Search for the cell housing the specified text and yield its [X, Y] center coordinate. 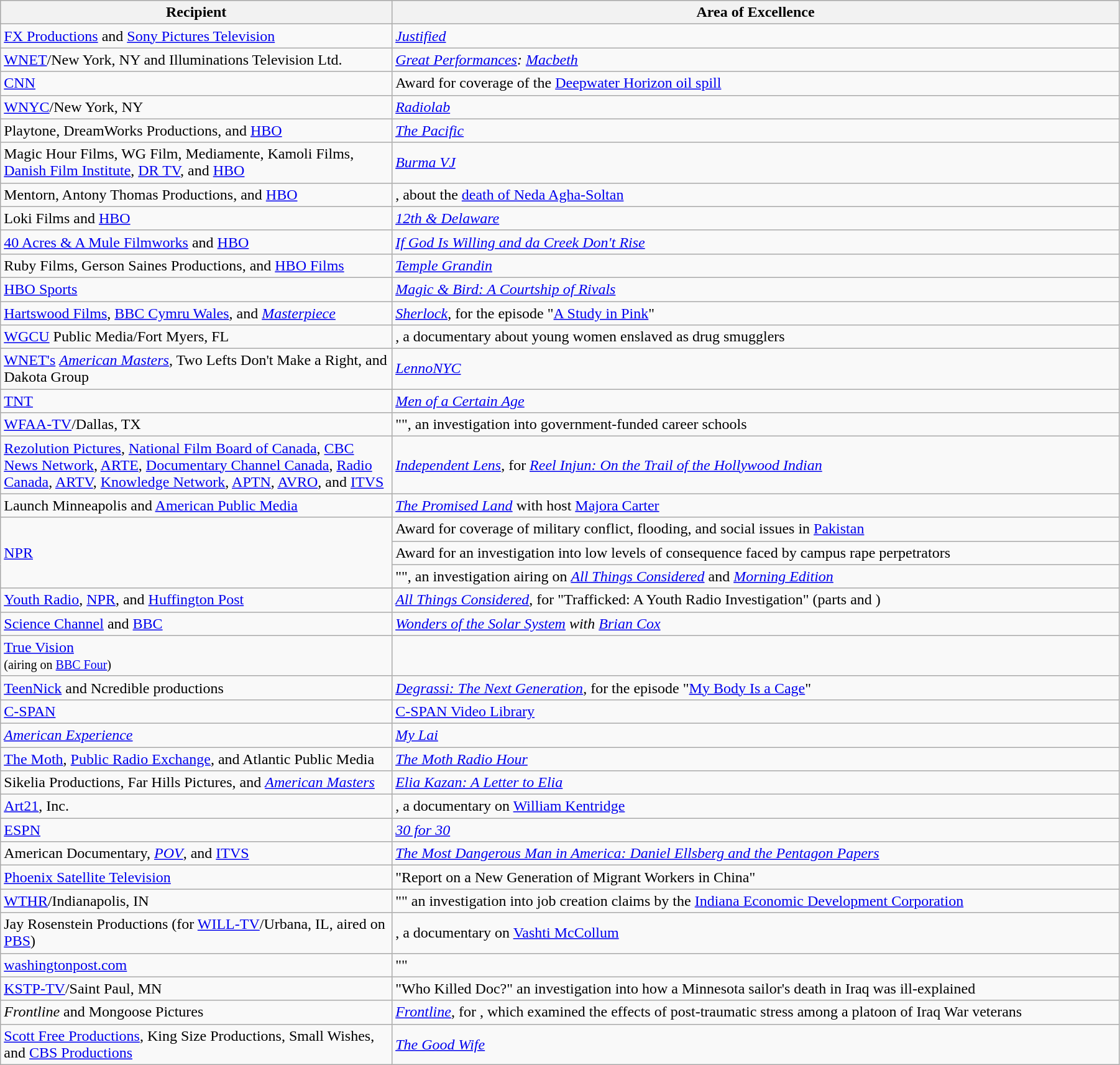
If God Is Willing and da Creek Don't Rise [756, 242]
Recipient [196, 12]
Jay Rosenstein Productions (for WILL-TV/Urbana, IL, aired on PBS) [196, 933]
Burma VJ [756, 163]
Playtone, DreamWorks Productions, and HBO [196, 131]
FX Productions and Sony Pictures Television [196, 36]
CNN [196, 83]
The Moth Radio Hour [756, 759]
"", an investigation airing on All Things Considered and Morning Edition [756, 576]
All Things Considered, for "Trafficked: A Youth Radio Investigation" (parts and ) [756, 600]
ESPN [196, 830]
C-SPAN Video Library [756, 711]
Launch Minneapolis and American Public Media [196, 505]
30 for 30 [756, 830]
Magic & Bird: A Courtship of Rivals [756, 289]
American Experience [196, 735]
Justified [756, 36]
Independent Lens, for Reel Injun: On the Trail of the Hollywood Indian [756, 465]
, a documentary about young women enslaved as drug smugglers [756, 337]
Ruby Films, Gerson Saines Productions, and HBO Films [196, 265]
"" an investigation into job creation claims by the Indiana Economic Development Corporation [756, 901]
Men of a Certain Age [756, 401]
Elia Kazan: A Letter to Elia [756, 783]
"", an investigation into government-funded career schools [756, 425]
Sherlock, for the episode "A Study in Pink" [756, 313]
Area of Excellence [756, 12]
Award for an investigation into low levels of consequence faced by campus rape perpetrators [756, 553]
C-SPAN [196, 711]
Loki Films and HBO [196, 218]
The Good Wife [756, 1044]
Sikelia Productions, Far Hills Pictures, and American Masters [196, 783]
Phoenix Satellite Television [196, 877]
Hartswood Films, BBC Cymru Wales, and Masterpiece [196, 313]
"" [756, 965]
40 Acres & A Mule Filmworks and HBO [196, 242]
KSTP-TV/Saint Paul, MN [196, 989]
True Vision(airing on BBC Four) [196, 655]
WFAA-TV/Dallas, TX [196, 425]
, about the death of Neda Agha-Soltan [756, 195]
WNET's American Masters, Two Lefts Don't Make a Right, and Dakota Group [196, 369]
"Who Killed Doc?" an investigation into how a Minnesota sailor's death in Iraq was ill-explained [756, 989]
American Documentary, POV, and ITVS [196, 854]
WNET/New York, NY and Illuminations Television Ltd. [196, 60]
The Moth, Public Radio Exchange, and Atlantic Public Media [196, 759]
Magic Hour Films, WG Film, Mediamente, Kamoli Films, Danish Film Institute, DR TV, and HBO [196, 163]
NPR [196, 553]
Degrassi: The Next Generation, for the episode "My Body Is a Cage" [756, 688]
Frontline and Mongoose Pictures [196, 1012]
Award for coverage of military conflict, flooding, and social issues in Pakistan [756, 529]
Great Performances: Macbeth [756, 60]
Award for coverage of the Deepwater Horizon oil spill [756, 83]
Scott Free Productions, King Size Productions, Small Wishes, and CBS Productions [196, 1044]
, a documentary on Vashti McCollum [756, 933]
Science Channel and BBC [196, 624]
WGCU Public Media/Fort Myers, FL [196, 337]
HBO Sports [196, 289]
Wonders of the Solar System with Brian Cox [756, 624]
TNT [196, 401]
Art21, Inc. [196, 806]
TeenNick and Ncredible productions [196, 688]
Mentorn, Antony Thomas Productions, and HBO [196, 195]
The Pacific [756, 131]
, a documentary on William Kentridge [756, 806]
12th & Delaware [756, 218]
Frontline, for , which examined the effects of post-traumatic stress among a platoon of Iraq War veterans [756, 1012]
The Promised Land with host Majora Carter [756, 505]
washingtonpost.com [196, 965]
Temple Grandin [756, 265]
My Lai [756, 735]
WNYC/New York, NY [196, 107]
The Most Dangerous Man in America: Daniel Ellsberg and the Pentagon Papers [756, 854]
Youth Radio, NPR, and Huffington Post [196, 600]
"Report on a New Generation of Migrant Workers in China" [756, 877]
WTHR/Indianapolis, IN [196, 901]
LennoNYC [756, 369]
Radiolab [756, 107]
